Capture the cell that displays the provided text and extract its (X, Y) central coordinate. 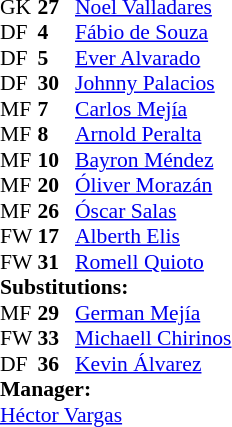
Romell Quioto (153, 262)
Substitutions: (116, 287)
4 (57, 33)
36 (57, 364)
Michaell Chirinos (153, 339)
Kevin Álvarez (153, 364)
Manager: (116, 389)
Carlos Mejía (153, 109)
10 (57, 160)
7 (57, 109)
Ever Alvarado (153, 58)
20 (57, 185)
26 (57, 211)
33 (57, 339)
Arnold Peralta (153, 135)
Fábio de Souza (153, 33)
29 (57, 313)
Bayron Méndez (153, 160)
5 (57, 58)
Alberth Elis (153, 237)
Johnny Palacios (153, 83)
30 (57, 83)
31 (57, 262)
Óscar Salas (153, 211)
German Mejía (153, 313)
17 (57, 237)
Óliver Morazán (153, 185)
8 (57, 135)
